Extract the [X, Y] coordinate from the center of the cell holding the provided text.  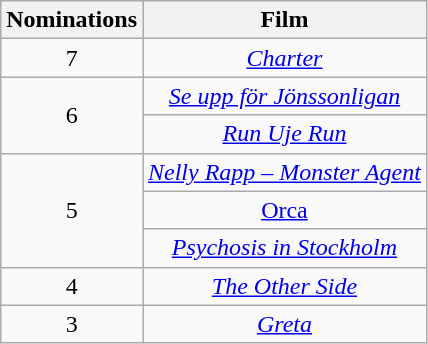
Psychosis in Stockholm [284, 248]
3 [72, 324]
Nelly Rapp – Monster Agent [284, 172]
4 [72, 286]
Nominations [72, 20]
5 [72, 210]
Greta [284, 324]
Charter [284, 58]
6 [72, 115]
Run Uje Run [284, 134]
Film [284, 20]
7 [72, 58]
Se upp för Jönssonligan [284, 96]
Orca [284, 210]
The Other Side [284, 286]
